Pinpoint the cell where the given text exists, returning its [X, Y] midpoint coordinate. 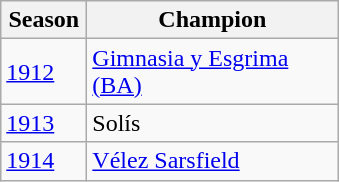
1913 [44, 123]
Gimnasia y Esgrima (BA) [212, 72]
1912 [44, 72]
Solís [212, 123]
1914 [44, 161]
Season [44, 20]
Champion [212, 20]
Vélez Sarsfield [212, 161]
